From the cell containing the given text, extract its center point as [X, Y] coordinate. 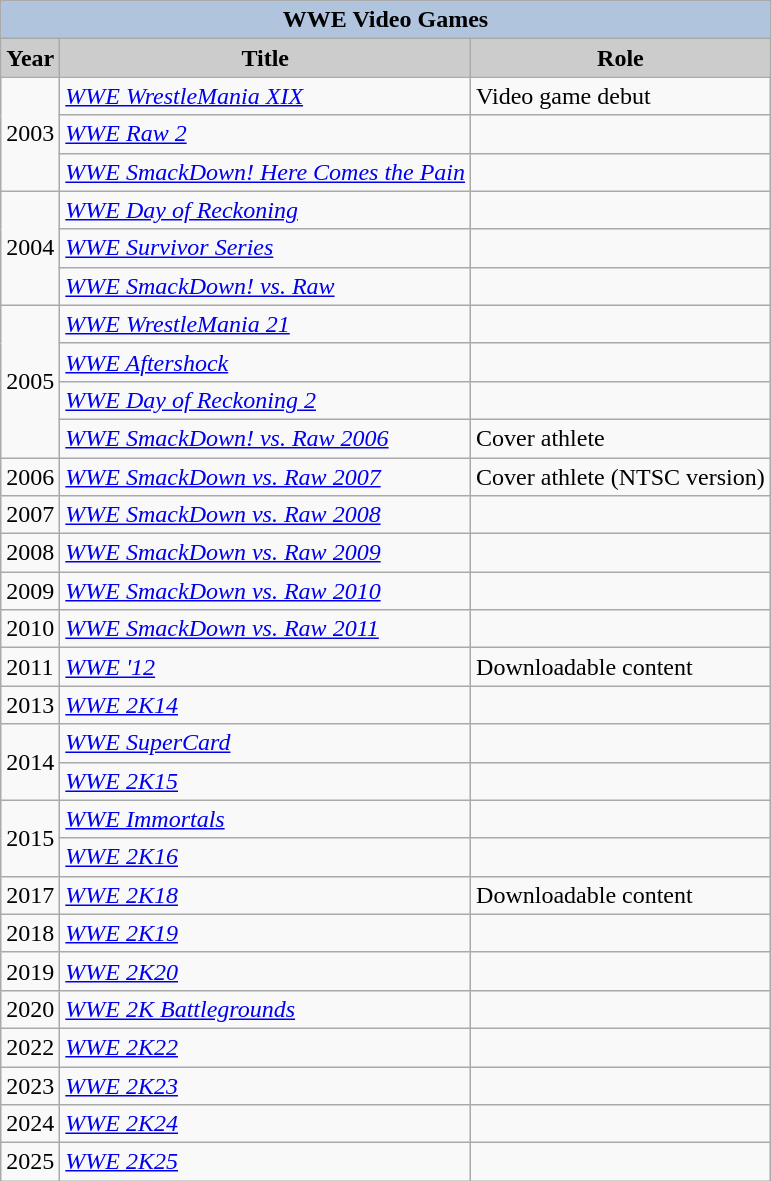
WWE SmackDown vs. Raw 2007 [266, 477]
WWE SuperCard [266, 743]
WWE Survivor Series [266, 248]
2006 [30, 477]
WWE 2K23 [266, 1085]
2008 [30, 553]
2022 [30, 1047]
WWE 2K18 [266, 895]
WWE 2K Battlegrounds [266, 1009]
WWE SmackDown vs. Raw 2010 [266, 591]
WWE 2K14 [266, 705]
Cover athlete (NTSC version) [621, 477]
WWE Immortals [266, 819]
Cover athlete [621, 438]
2019 [30, 971]
2025 [30, 1162]
WWE WrestleMania 21 [266, 324]
2013 [30, 705]
2018 [30, 933]
WWE '12 [266, 667]
Year [30, 58]
Role [621, 58]
WWE 2K16 [266, 857]
2023 [30, 1085]
WWE 2K19 [266, 933]
2024 [30, 1124]
2011 [30, 667]
2015 [30, 838]
WWE 2K20 [266, 971]
WWE Aftershock [266, 362]
WWE Video Games [386, 20]
2020 [30, 1009]
WWE SmackDown! vs. Raw [266, 286]
2007 [30, 515]
2017 [30, 895]
2003 [30, 134]
2004 [30, 248]
WWE SmackDown vs. Raw 2009 [266, 553]
WWE Day of Reckoning 2 [266, 400]
2009 [30, 591]
WWE Day of Reckoning [266, 210]
WWE 2K15 [266, 781]
2005 [30, 381]
WWE SmackDown! vs. Raw 2006 [266, 438]
2010 [30, 629]
WWE Raw 2 [266, 134]
WWE WrestleMania XIX [266, 96]
Video game debut [621, 96]
WWE 2K22 [266, 1047]
WWE SmackDown! Here Comes the Pain [266, 172]
WWE 2K25 [266, 1162]
WWE SmackDown vs. Raw 2011 [266, 629]
Title [266, 58]
WWE SmackDown vs. Raw 2008 [266, 515]
WWE 2K24 [266, 1124]
2014 [30, 762]
